Output the (X, Y) coordinate of the center of the cell containing the given text.  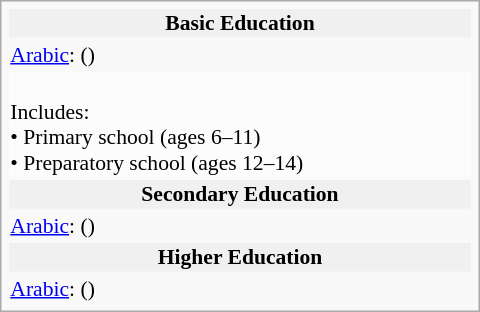
Basic Education (240, 23)
Higher Education (240, 257)
Includes: • Primary school (ages 6–11) • Preparatory school (ages 12–14) (240, 124)
Secondary Education (240, 194)
